Search for the cell housing the specified text and yield its [x, y] center coordinate. 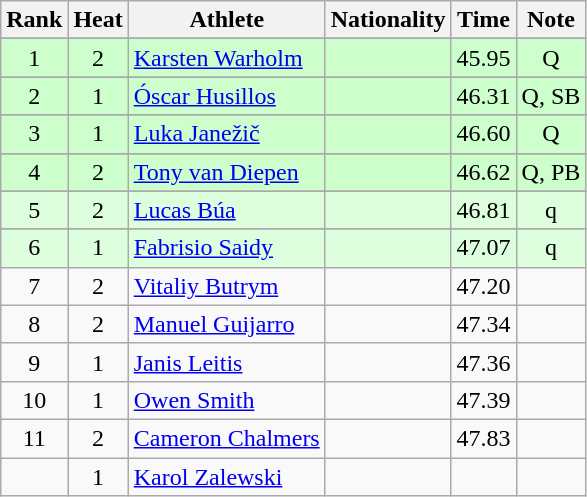
11 [34, 438]
Karsten Warholm [226, 58]
7 [34, 286]
Luka Janežič [226, 134]
47.83 [484, 438]
Vitaliy Butrym [226, 286]
47.20 [484, 286]
3 [34, 134]
46.62 [484, 172]
47.34 [484, 324]
46.31 [484, 96]
6 [34, 248]
Karol Zalewski [226, 477]
Q, SB [551, 96]
46.81 [484, 210]
47.07 [484, 248]
47.36 [484, 362]
4 [34, 172]
Heat [98, 20]
Óscar Husillos [226, 96]
45.95 [484, 58]
Janis Leitis [226, 362]
10 [34, 400]
Tony van Diepen [226, 172]
Athlete [226, 20]
Owen Smith [226, 400]
8 [34, 324]
Lucas Búa [226, 210]
47.39 [484, 400]
Rank [34, 20]
Manuel Guijarro [226, 324]
5 [34, 210]
46.60 [484, 134]
Fabrisio Saidy [226, 248]
Note [551, 20]
Nationality [388, 20]
Q, PB [551, 172]
9 [34, 362]
Time [484, 20]
Cameron Chalmers [226, 438]
